Capture the cell that displays the provided text and extract its [x, y] central coordinate. 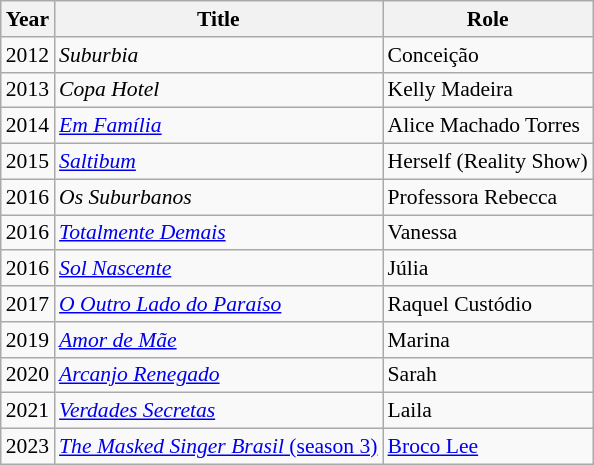
Verdades Secretas [218, 411]
Os Suburbanos [218, 197]
Kelly Madeira [488, 90]
Marina [488, 340]
2014 [28, 126]
Arcanjo Renegado [218, 375]
2013 [28, 90]
The Masked Singer Brasil (season 3) [218, 447]
O Outro Lado do Paraíso [218, 304]
Conceição [488, 55]
Broco Lee [488, 447]
Vanessa [488, 233]
Professora Rebecca [488, 197]
2021 [28, 411]
Title [218, 19]
2019 [28, 340]
2017 [28, 304]
Laila [488, 411]
Sarah [488, 375]
Saltibum [218, 162]
2015 [28, 162]
Júlia [488, 269]
2023 [28, 447]
Herself (Reality Show) [488, 162]
Totalmente Demais [218, 233]
Copa Hotel [218, 90]
Year [28, 19]
Sol Nascente [218, 269]
2020 [28, 375]
Alice Machado Torres [488, 126]
Suburbia [218, 55]
Em Família [218, 126]
Raquel Custódio [488, 304]
Amor de Mãe [218, 340]
2012 [28, 55]
Role [488, 19]
